For the text-containing cell, return its midpoint in (X, Y) coordinate format. 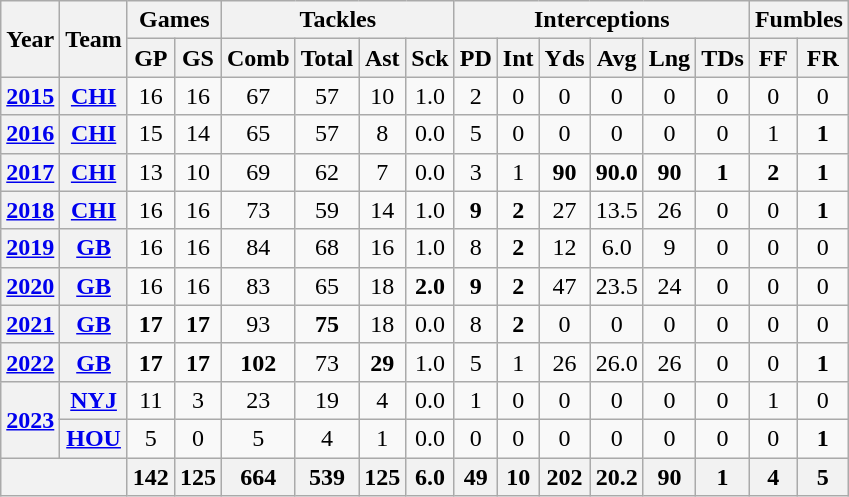
23 (258, 400)
59 (327, 210)
19 (327, 400)
2.0 (430, 286)
FF (773, 58)
NYJ (94, 400)
24 (669, 286)
2016 (30, 134)
Yds (564, 58)
2021 (30, 324)
Ast (382, 58)
26.0 (616, 362)
84 (258, 248)
47 (564, 286)
11 (150, 400)
539 (327, 477)
102 (258, 362)
2015 (30, 96)
Games (174, 20)
75 (327, 324)
2019 (30, 248)
2018 (30, 210)
49 (476, 477)
Comb (258, 58)
Avg (616, 58)
Int (518, 58)
83 (258, 286)
TDs (723, 58)
27 (564, 210)
HOU (94, 438)
15 (150, 134)
67 (258, 96)
68 (327, 248)
Sck (430, 58)
Lng (669, 58)
13.5 (616, 210)
23.5 (616, 286)
29 (382, 362)
20.2 (616, 477)
PD (476, 58)
93 (258, 324)
Fumbles (798, 20)
Year (30, 39)
12 (564, 248)
Tackles (338, 20)
13 (150, 172)
142 (150, 477)
GS (198, 58)
202 (564, 477)
664 (258, 477)
FR (822, 58)
90.0 (616, 172)
62 (327, 172)
Team (94, 39)
2023 (30, 419)
Interceptions (602, 20)
7 (382, 172)
2022 (30, 362)
69 (258, 172)
2020 (30, 286)
GP (150, 58)
2017 (30, 172)
Total (327, 58)
